Provide the (X, Y) coordinate of the cell's center where the given text is located.  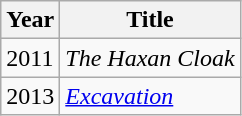
2011 (30, 58)
2013 (30, 96)
Title (150, 20)
The Haxan Cloak (150, 58)
Excavation (150, 96)
Year (30, 20)
